Provide the (x, y) coordinate of the cell's center where the given text is located.  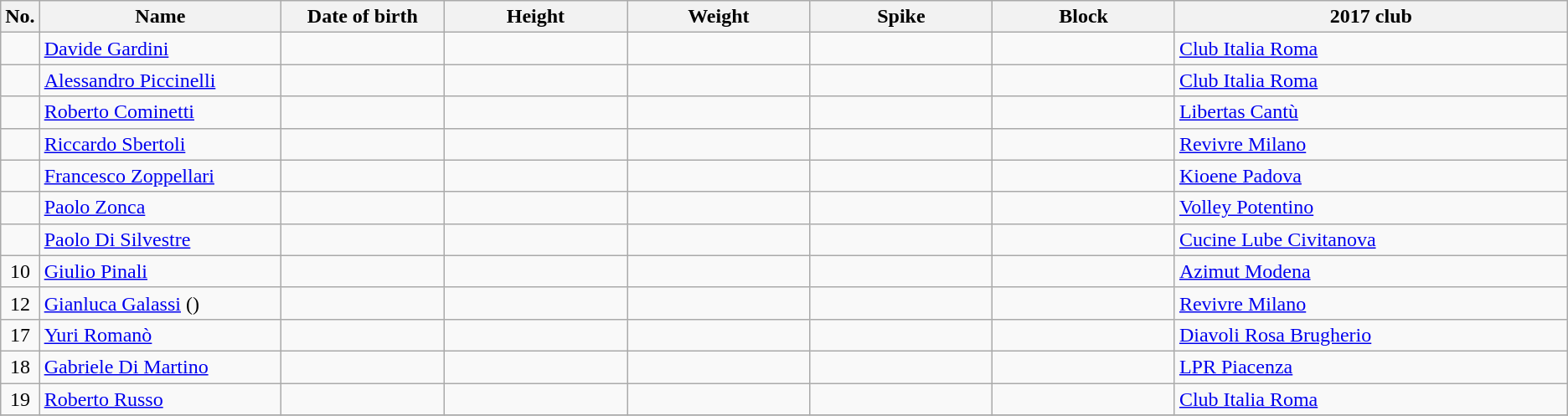
12 (20, 303)
Name (160, 17)
Alessandro Piccinelli (160, 80)
2017 club (1370, 17)
LPR Piacenza (1370, 367)
Francesco Zoppellari (160, 176)
19 (20, 399)
Diavoli Rosa Brugherio (1370, 335)
Roberto Cominetti (160, 112)
Paolo Di Silvestre (160, 239)
Cucine Lube Civitanova (1370, 239)
Gabriele Di Martino (160, 367)
Riccardo Sbertoli (160, 144)
Yuri Romanò (160, 335)
Volley Potentino (1370, 208)
Paolo Zonca (160, 208)
Height (535, 17)
Davide Gardini (160, 49)
No. (20, 17)
Weight (719, 17)
Kioene Padova (1370, 176)
Gianluca Galassi () (160, 303)
Spike (901, 17)
18 (20, 367)
10 (20, 271)
17 (20, 335)
Giulio Pinali (160, 271)
Date of birth (364, 17)
Libertas Cantù (1370, 112)
Block (1084, 17)
Roberto Russo (160, 399)
Azimut Modena (1370, 271)
